For the text-containing cell, return its midpoint in (x, y) coordinate format. 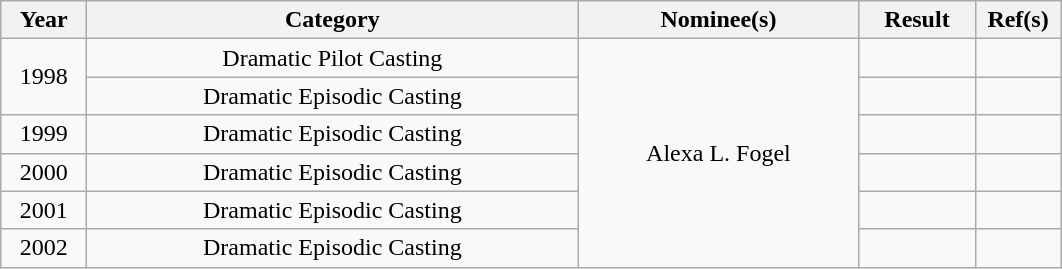
Alexa L. Fogel (718, 153)
Result (917, 20)
1999 (44, 134)
Year (44, 20)
2002 (44, 248)
Category (332, 20)
2001 (44, 210)
Dramatic Pilot Casting (332, 58)
Nominee(s) (718, 20)
2000 (44, 172)
1998 (44, 77)
Ref(s) (1018, 20)
